Output the (X, Y) coordinate of the center of the cell containing the given text.  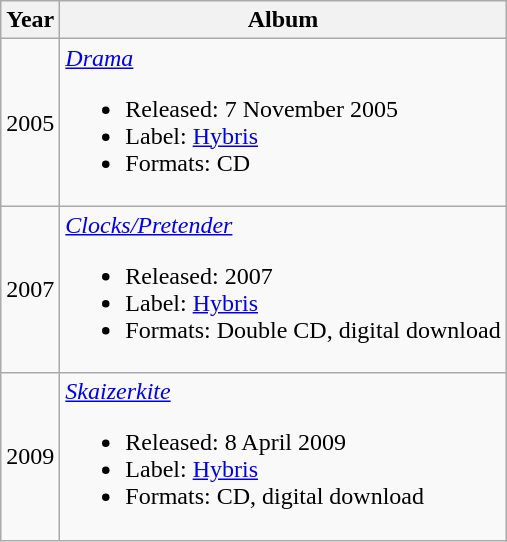
Album (283, 20)
Clocks/PretenderReleased: 2007Label: HybrisFormats: Double CD, digital download (283, 290)
2005 (30, 122)
DramaReleased: 7 November 2005Label: HybrisFormats: CD (283, 122)
SkaizerkiteReleased: 8 April 2009Label: HybrisFormats: CD, digital download (283, 456)
2007 (30, 290)
Year (30, 20)
2009 (30, 456)
